Find where the given text appears and provide that cell's center as [X, Y] coordinate. 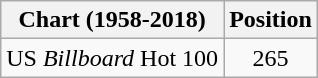
Position [271, 20]
265 [271, 58]
US Billboard Hot 100 [112, 58]
Chart (1958-2018) [112, 20]
